Detect which cell encompasses the target text, then output its (x, y) center coordinate. 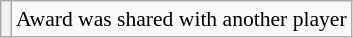
Award was shared with another player (182, 19)
